Determine the (x, y) coordinate at the center of the cell enclosing the given text.  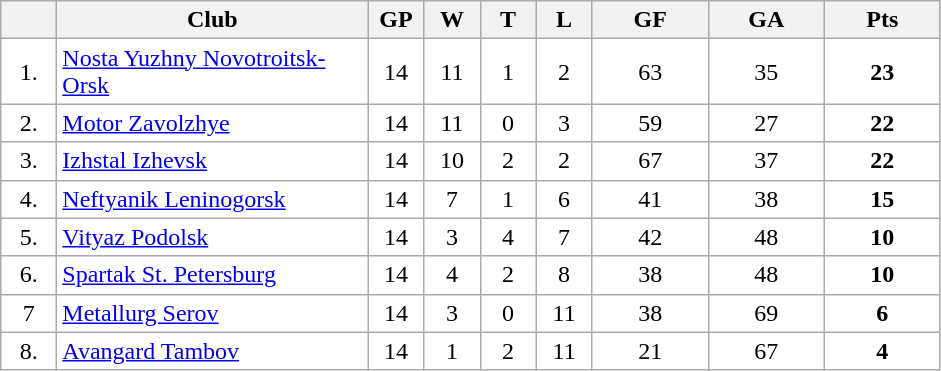
GF (650, 20)
5. (29, 237)
21 (650, 351)
8. (29, 351)
4. (29, 199)
41 (650, 199)
Izhstal Izhevsk (212, 161)
Metallurg Serov (212, 313)
L (564, 20)
42 (650, 237)
69 (766, 313)
GA (766, 20)
59 (650, 123)
23 (882, 72)
63 (650, 72)
Pts (882, 20)
Vityaz Podolsk (212, 237)
27 (766, 123)
T (508, 20)
Nosta Yuzhny Novotroitsk-Orsk (212, 72)
Motor Zavolzhye (212, 123)
35 (766, 72)
15 (882, 199)
Club (212, 20)
6. (29, 275)
Neftyanik Leninogorsk (212, 199)
Spartak St. Petersburg (212, 275)
3. (29, 161)
8 (564, 275)
1. (29, 72)
37 (766, 161)
GP (396, 20)
Avangard Tambov (212, 351)
W (452, 20)
2. (29, 123)
